Detect which cell encompasses the target text, then output its [X, Y] center coordinate. 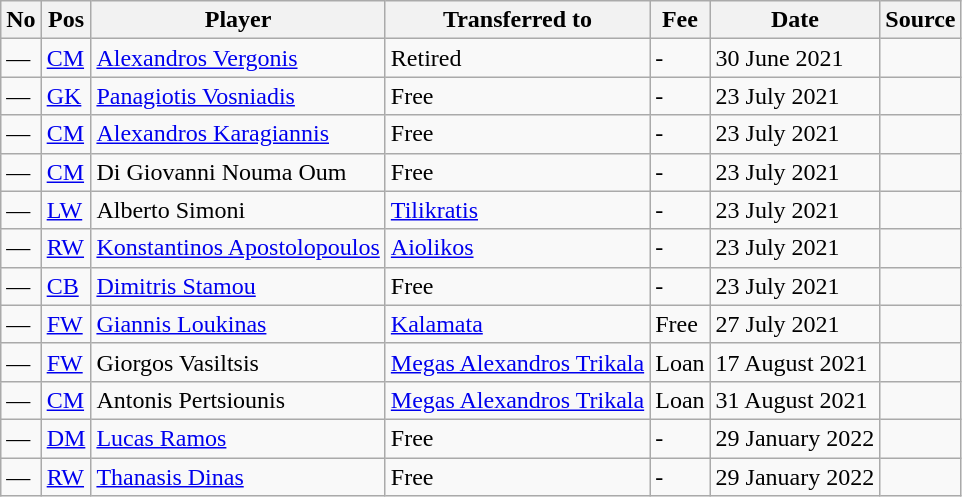
Giannis Loukinas [238, 324]
GK [66, 96]
DM [66, 438]
Lucas Ramos [238, 438]
CB [66, 286]
Panagiotis Vosniadis [238, 96]
Transferred to [517, 20]
No [21, 20]
Antonis Pertsiounis [238, 400]
Player [238, 20]
Alberto Simoni [238, 210]
Di Giovanni Nouma Oum [238, 172]
Tilikratis [517, 210]
30 June 2021 [795, 58]
31 August 2021 [795, 400]
Thanasis Dinas [238, 477]
Source [920, 20]
Giorgos Vasiltsis [238, 362]
Pos [66, 20]
Dimitris Stamou [238, 286]
Date [795, 20]
Fee [680, 20]
Konstantinos Apostolopoulos [238, 248]
Kalamata [517, 324]
Alexandros Vergonis [238, 58]
27 July 2021 [795, 324]
Retired [517, 58]
17 August 2021 [795, 362]
Alexandros Karagiannis [238, 134]
LW [66, 210]
Aiolikos [517, 248]
